Locate the cell with the specified text and output its [X, Y] center coordinate. 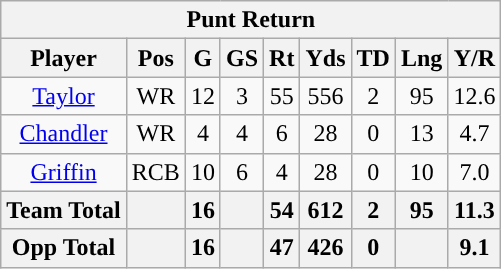
TD [373, 58]
12.6 [474, 96]
Pos [156, 58]
G [202, 58]
55 [282, 96]
Team Total [64, 210]
GS [242, 58]
Rt [282, 58]
4.7 [474, 134]
RCB [156, 172]
Griffin [64, 172]
556 [326, 96]
9.1 [474, 248]
Y/R [474, 58]
54 [282, 210]
Yds [326, 58]
612 [326, 210]
13 [421, 134]
426 [326, 248]
Opp Total [64, 248]
12 [202, 96]
Punt Return [251, 20]
11.3 [474, 210]
Player [64, 58]
7.0 [474, 172]
Chandler [64, 134]
Taylor [64, 96]
Lng [421, 58]
3 [242, 96]
47 [282, 248]
